Output the (x, y) coordinate of the center of the cell containing the given text.  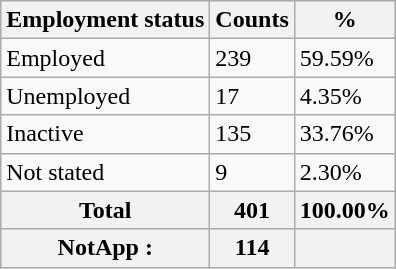
Inactive (106, 134)
9 (252, 172)
17 (252, 96)
33.76% (344, 134)
59.59% (344, 58)
239 (252, 58)
2.30% (344, 172)
135 (252, 134)
% (344, 20)
114 (252, 248)
401 (252, 210)
Employment status (106, 20)
4.35% (344, 96)
Employed (106, 58)
Counts (252, 20)
Total (106, 210)
NotApp : (106, 248)
Not stated (106, 172)
100.00% (344, 210)
Unemployed (106, 96)
